Identify which cell holds the provided text, then report its [x, y] central coordinate. 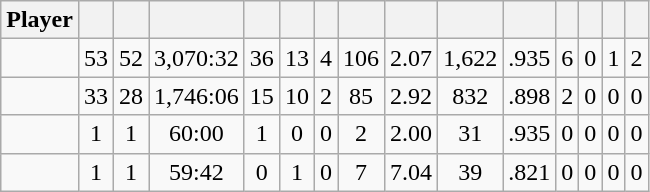
3,070:32 [197, 58]
4 [326, 58]
832 [470, 96]
2.07 [412, 58]
13 [296, 58]
1,746:06 [197, 96]
7.04 [412, 172]
53 [96, 58]
15 [262, 96]
.898 [530, 96]
28 [132, 96]
.821 [530, 172]
60:00 [197, 134]
52 [132, 58]
59:42 [197, 172]
85 [362, 96]
2.00 [412, 134]
Player [40, 20]
7 [362, 172]
10 [296, 96]
106 [362, 58]
6 [568, 58]
2.92 [412, 96]
31 [470, 134]
1,622 [470, 58]
33 [96, 96]
36 [262, 58]
39 [470, 172]
